Capture the cell that displays the provided text and extract its (X, Y) central coordinate. 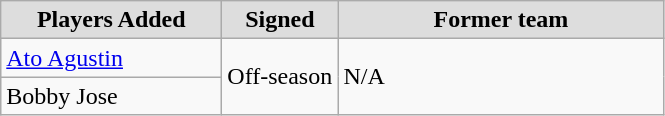
Off-season (280, 77)
Bobby Jose (112, 96)
Ato Agustin (112, 58)
Signed (280, 20)
Players Added (112, 20)
N/A (501, 77)
Former team (501, 20)
